Extract the [x, y] coordinate from the center of the cell holding the provided text.  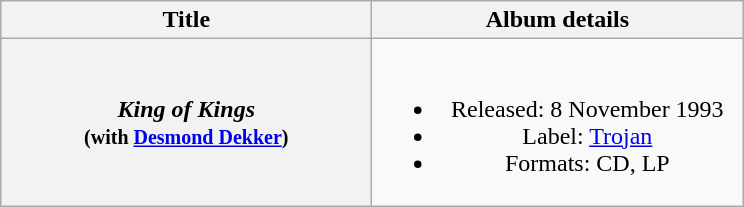
Released: 8 November 1993Label: TrojanFormats: CD, LP [558, 122]
King of Kings(with Desmond Dekker) [186, 122]
Album details [558, 20]
Title [186, 20]
